Scan for the cell matching the given text and deliver its [X, Y] coordinate at center. 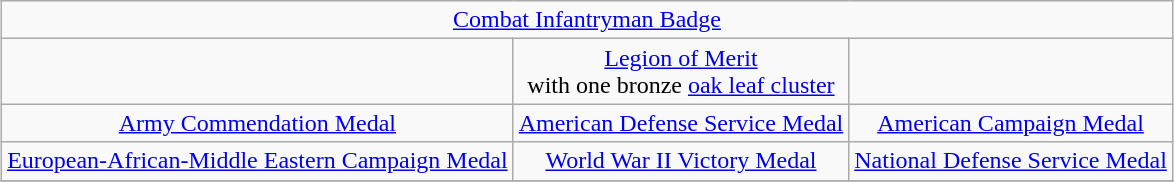
European-African-Middle Eastern Campaign Medal [258, 161]
National Defense Service Medal [1011, 161]
American Campaign Medal [1011, 123]
Legion of Meritwith one bronze oak leaf cluster [681, 72]
Army Commendation Medal [258, 123]
American Defense Service Medal [681, 123]
World War II Victory Medal [681, 161]
Combat Infantryman Badge [588, 20]
